Provide the [x, y] coordinate of the cell's center where the given text is located.  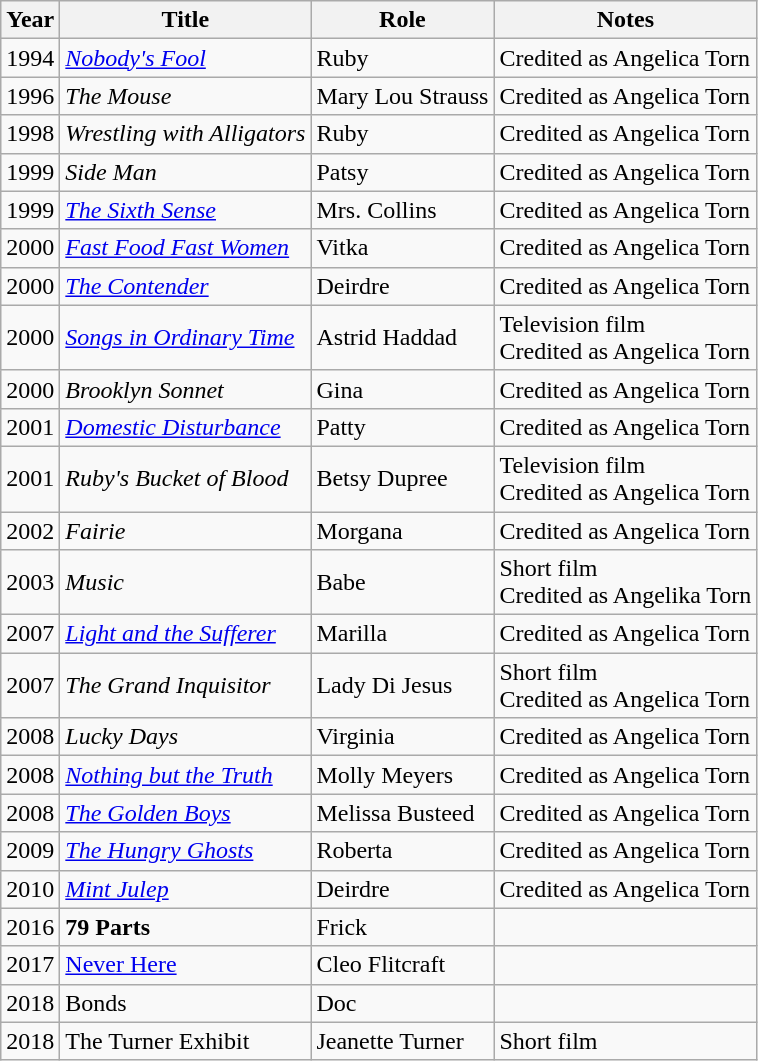
Lucky Days [186, 737]
Frick [402, 927]
Nothing but the Truth [186, 775]
2016 [30, 927]
Wrestling with Alligators [186, 134]
Marilla [402, 634]
Bonds [186, 1003]
Never Here [186, 965]
Cleo Flitcraft [402, 965]
Light and the Sufferer [186, 634]
2017 [30, 965]
Short filmCredited as Angelica Torn [626, 686]
Short filmCredited as Angelika Torn [626, 582]
The Golden Boys [186, 813]
The Hungry Ghosts [186, 851]
The Grand Inquisitor [186, 686]
2010 [30, 889]
Jeanette Turner [402, 1041]
The Sixth Sense [186, 210]
2009 [30, 851]
The Mouse [186, 96]
Doc [402, 1003]
Astrid Haddad [402, 338]
Morgana [402, 531]
Vitka [402, 248]
1994 [30, 58]
Mint Julep [186, 889]
Mrs. Collins [402, 210]
Nobody's Fool [186, 58]
Domestic Disturbance [186, 427]
Patsy [402, 172]
Short film [626, 1041]
Melissa Busteed [402, 813]
Lady Di Jesus [402, 686]
Year [30, 20]
The Turner Exhibit [186, 1041]
Betsy Dupree [402, 478]
Patty [402, 427]
Notes [626, 20]
Music [186, 582]
Ruby's Bucket of Blood [186, 478]
Molly Meyers [402, 775]
Role [402, 20]
1996 [30, 96]
Mary Lou Strauss [402, 96]
The Contender [186, 286]
Fairie [186, 531]
Songs in Ordinary Time [186, 338]
79 Parts [186, 927]
Fast Food Fast Women [186, 248]
1998 [30, 134]
Title [186, 20]
Side Man [186, 172]
2003 [30, 582]
2002 [30, 531]
Brooklyn Sonnet [186, 389]
Virginia [402, 737]
Gina [402, 389]
Babe [402, 582]
Roberta [402, 851]
